Provide the (X, Y) coordinate of the cell's center where the given text is located.  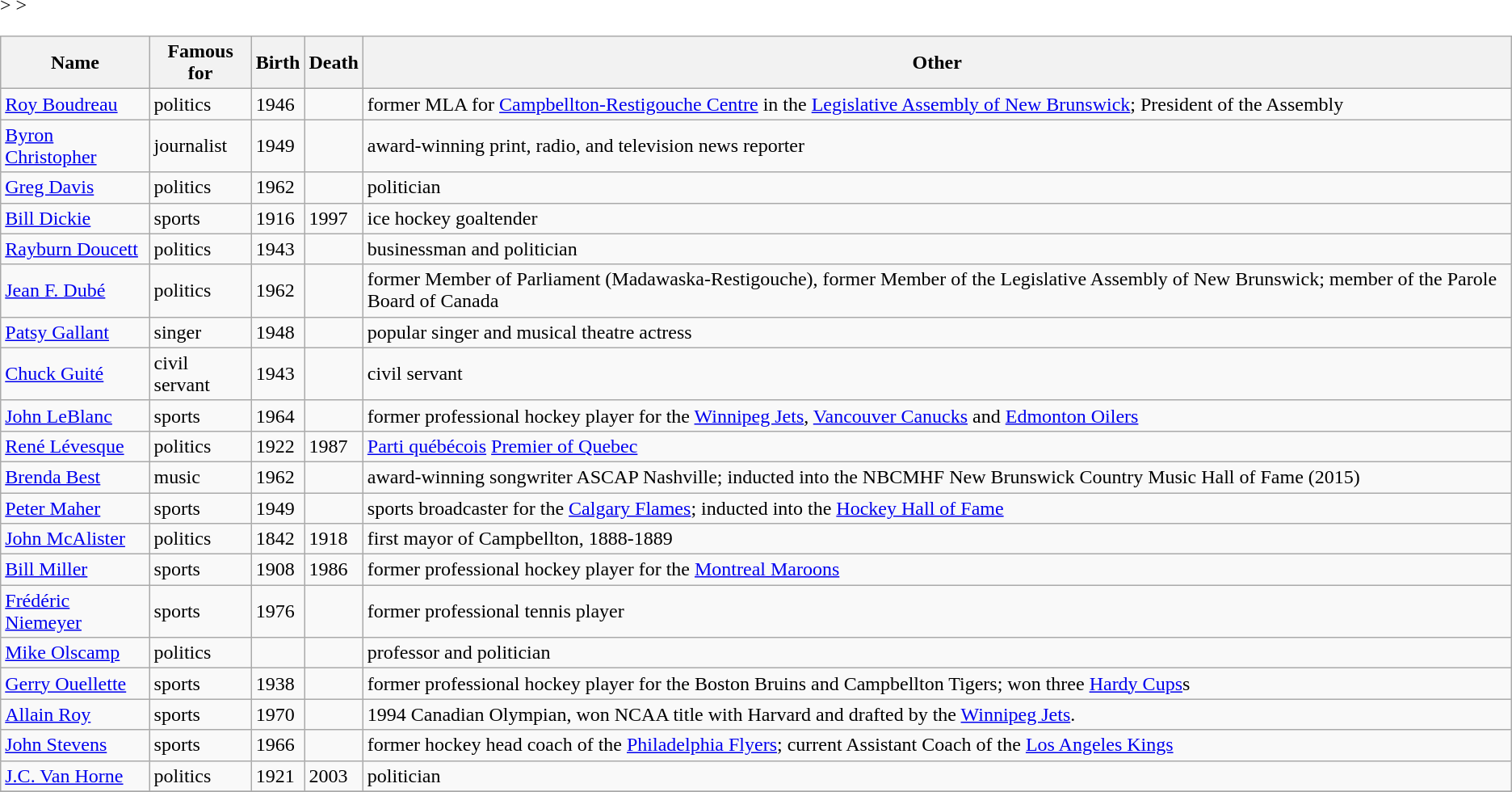
1986 (334, 570)
ice hockey goaltender (937, 218)
Birth (278, 63)
Other (937, 63)
Chuck Guité (75, 373)
award-winning print, radio, and television news reporter (937, 145)
Gerry Ouellette (75, 684)
1948 (278, 332)
John LeBlanc (75, 415)
J.C. Van Horne (75, 776)
first mayor of Campbellton, 1888-1889 (937, 539)
former MLA for Campbellton-Restigouche Centre in the Legislative Assembly of New Brunswick; President of the Assembly (937, 104)
1976 (278, 611)
René Lévesque (75, 446)
Patsy Gallant (75, 332)
singer (200, 332)
1842 (278, 539)
1966 (278, 745)
1997 (334, 218)
Mike Olscamp (75, 653)
1994 Canadian Olympian, won NCAA title with Harvard and drafted by the Winnipeg Jets. (937, 714)
1970 (278, 714)
professor and politician (937, 653)
1921 (278, 776)
John Stevens (75, 745)
Rayburn Doucett (75, 249)
Death (334, 63)
1918 (334, 539)
1946 (278, 104)
1922 (278, 446)
Frédéric Niemeyer (75, 611)
music (200, 477)
businessman and politician (937, 249)
Bill Dickie (75, 218)
1916 (278, 218)
former professional hockey player for the Montreal Maroons (937, 570)
former hockey head coach of the Philadelphia Flyers; current Assistant Coach of the Los Angeles Kings (937, 745)
popular singer and musical theatre actress (937, 332)
former professional tennis player (937, 611)
2003 (334, 776)
journalist (200, 145)
former professional hockey player for the Winnipeg Jets, Vancouver Canucks and Edmonton Oilers (937, 415)
Allain Roy (75, 714)
1964 (278, 415)
sports broadcaster for the Calgary Flames; inducted into the Hockey Hall of Fame (937, 508)
Greg Davis (75, 187)
1938 (278, 684)
award-winning songwriter ASCAP Nashville; inducted into the NBCMHF New Brunswick Country Music Hall of Fame (2015) (937, 477)
Peter Maher (75, 508)
1908 (278, 570)
John McAlister (75, 539)
1987 (334, 446)
Parti québécois Premier of Quebec (937, 446)
Byron Christopher (75, 145)
former Member of Parliament (Madawaska-Restigouche), former Member of the Legislative Assembly of New Brunswick; member of the Parole Board of Canada (937, 291)
Bill Miller (75, 570)
Roy Boudreau (75, 104)
Jean F. Dubé (75, 291)
Famous for (200, 63)
former professional hockey player for the Boston Bruins and Campbellton Tigers; won three Hardy Cupss (937, 684)
Brenda Best (75, 477)
Name (75, 63)
